For the text-containing cell, return its midpoint in [X, Y] coordinate format. 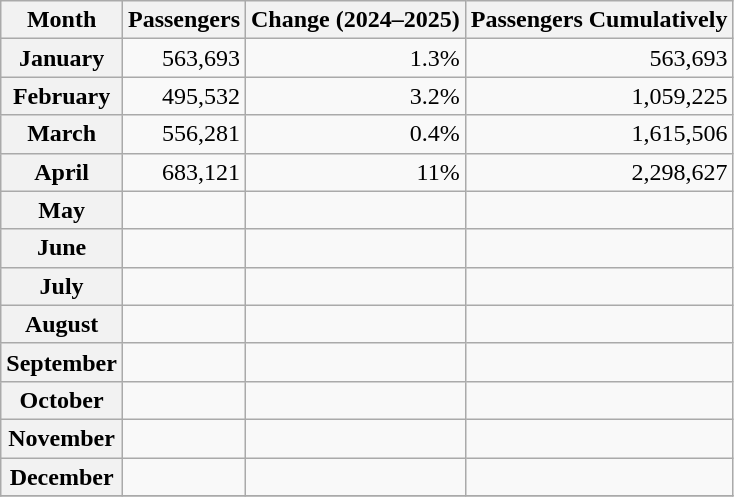
March [62, 134]
Passengers Cumulatively [599, 20]
1,059,225 [599, 96]
Month [62, 20]
1.3% [356, 58]
Passengers [184, 20]
October [62, 400]
11% [356, 172]
0.4% [356, 134]
3.2% [356, 96]
Change (2024–2025) [356, 20]
556,281 [184, 134]
May [62, 210]
July [62, 286]
November [62, 438]
495,532 [184, 96]
February [62, 96]
April [62, 172]
June [62, 248]
September [62, 362]
December [62, 477]
2,298,627 [599, 172]
683,121 [184, 172]
January [62, 58]
1,615,506 [599, 134]
August [62, 324]
